Capture the cell that displays the provided text and extract its [X, Y] central coordinate. 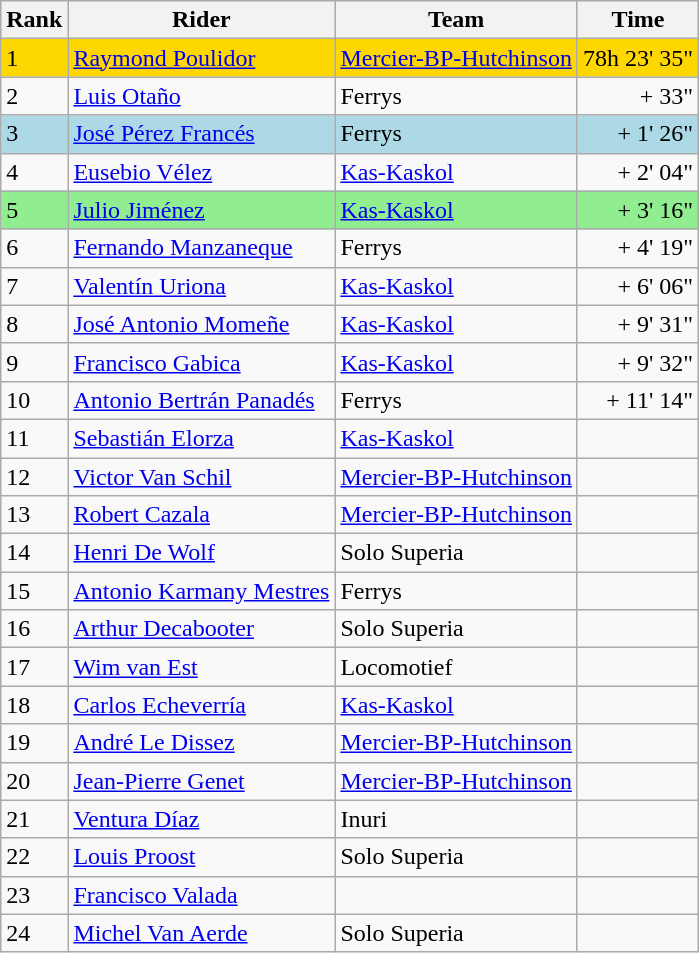
1 [34, 58]
Time [638, 20]
19 [34, 743]
21 [34, 819]
9 [34, 362]
22 [34, 857]
Locomotief [456, 667]
+ 6' 06" [638, 286]
Fernando Manzaneque [202, 248]
Michel Van Aerde [202, 933]
Francisco Gabica [202, 362]
Sebastián Elorza [202, 438]
+ 4' 19" [638, 248]
+ 33" [638, 96]
André Le Dissez [202, 743]
+ 9' 32" [638, 362]
7 [34, 286]
Henri De Wolf [202, 553]
José Pérez Francés [202, 134]
Robert Cazala [202, 515]
Carlos Echeverría [202, 705]
23 [34, 895]
José Antonio Momeñe [202, 324]
Rank [34, 20]
Victor Van Schil [202, 477]
3 [34, 134]
10 [34, 400]
5 [34, 210]
+ 2' 04" [638, 172]
Louis Proost [202, 857]
Antonio Bertrán Panadés [202, 400]
Jean-Pierre Genet [202, 781]
Team [456, 20]
11 [34, 438]
+ 1' 26" [638, 134]
+ 3' 16" [638, 210]
8 [34, 324]
+ 9' 31" [638, 324]
16 [34, 629]
+ 11' 14" [638, 400]
Arthur Decabooter [202, 629]
24 [34, 933]
17 [34, 667]
13 [34, 515]
4 [34, 172]
2 [34, 96]
Francisco Valada [202, 895]
Valentín Uriona [202, 286]
78h 23' 35" [638, 58]
Eusebio Vélez [202, 172]
6 [34, 248]
Luis Otaño [202, 96]
Rider [202, 20]
18 [34, 705]
15 [34, 591]
12 [34, 477]
Wim van Est [202, 667]
Julio Jiménez [202, 210]
Antonio Karmany Mestres [202, 591]
Inuri [456, 819]
Ventura Díaz [202, 819]
Raymond Poulidor [202, 58]
14 [34, 553]
20 [34, 781]
